Output the (X, Y) coordinate of the center of the cell containing the given text.  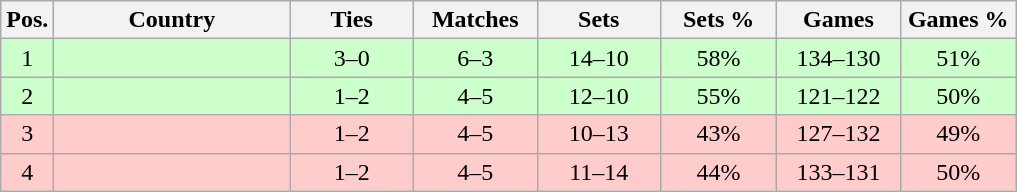
4 (28, 172)
Sets (599, 20)
11–14 (599, 172)
Ties (352, 20)
12–10 (599, 96)
10–13 (599, 134)
44% (719, 172)
Matches (475, 20)
14–10 (599, 58)
49% (958, 134)
3–0 (352, 58)
Games % (958, 20)
51% (958, 58)
121–122 (839, 96)
Pos. (28, 20)
43% (719, 134)
133–131 (839, 172)
Games (839, 20)
2 (28, 96)
127–132 (839, 134)
Sets % (719, 20)
1 (28, 58)
58% (719, 58)
6–3 (475, 58)
3 (28, 134)
55% (719, 96)
Country (172, 20)
134–130 (839, 58)
